Identify which cell holds the provided text, then report its (x, y) central coordinate. 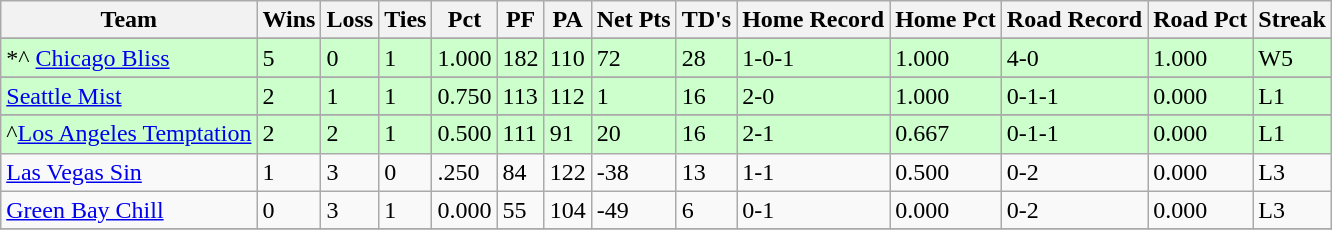
55 (520, 210)
104 (568, 210)
20 (634, 134)
5 (289, 58)
Loss (350, 20)
PF (520, 20)
122 (568, 172)
Green Bay Chill (129, 210)
Las Vegas Sin (129, 172)
1-1 (814, 172)
113 (520, 96)
Streak (1292, 20)
Net Pts (634, 20)
6 (706, 210)
2-0 (814, 96)
Road Record (1074, 20)
112 (568, 96)
TD's (706, 20)
0-1 (814, 210)
28 (706, 58)
Team (129, 20)
*^ Chicago Bliss (129, 58)
PA (568, 20)
W5 (1292, 58)
.250 (464, 172)
^Los Angeles Temptation (129, 134)
13 (706, 172)
-38 (634, 172)
Home Pct (946, 20)
111 (520, 134)
72 (634, 58)
Ties (406, 20)
Seattle Mist (129, 96)
Road Pct (1200, 20)
2-1 (814, 134)
Pct (464, 20)
1-0-1 (814, 58)
182 (520, 58)
91 (568, 134)
-49 (634, 210)
84 (520, 172)
Wins (289, 20)
110 (568, 58)
4-0 (1074, 58)
0.750 (464, 96)
Home Record (814, 20)
0.667 (946, 134)
